Return [x, y] of the center of cell containing provided text 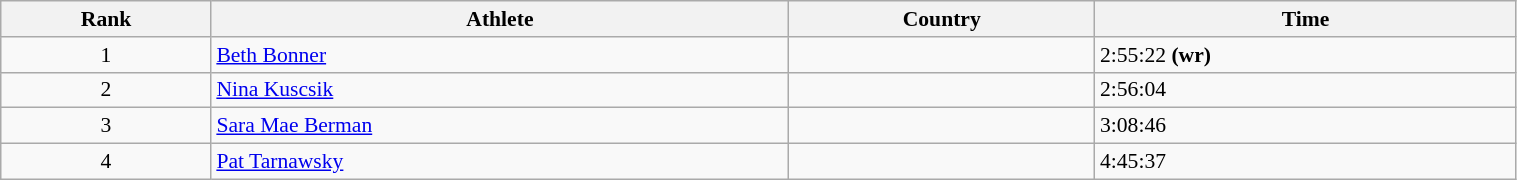
Country [942, 19]
Rank [106, 19]
1 [106, 55]
Pat Tarnawsky [500, 162]
2:55:22 (wr) [1306, 55]
Athlete [500, 19]
3:08:46 [1306, 126]
Nina Kuscsik [500, 90]
Sara Mae Berman [500, 126]
2 [106, 90]
3 [106, 126]
4 [106, 162]
Time [1306, 19]
Beth Bonner [500, 55]
4:45:37 [1306, 162]
2:56:04 [1306, 90]
